Find where the given text appears and provide that cell's center as [x, y] coordinate. 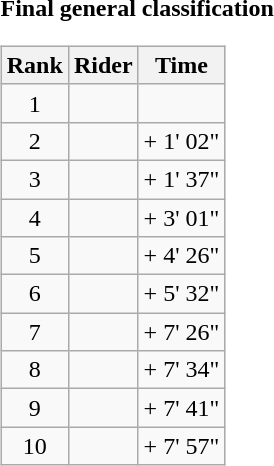
9 [34, 408]
+ 1' 02" [182, 141]
3 [34, 179]
10 [34, 446]
Rank [34, 65]
6 [34, 294]
+ 5' 32" [182, 294]
+ 7' 34" [182, 370]
+ 3' 01" [182, 217]
+ 7' 41" [182, 408]
+ 1' 37" [182, 179]
1 [34, 103]
5 [34, 256]
2 [34, 141]
7 [34, 332]
Rider [103, 65]
+ 4' 26" [182, 256]
8 [34, 370]
Time [182, 65]
+ 7' 57" [182, 446]
4 [34, 217]
+ 7' 26" [182, 332]
